For the text-containing cell, return its midpoint in [x, y] coordinate format. 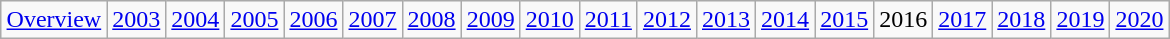
2010 [550, 20]
2009 [490, 20]
2007 [372, 20]
2016 [904, 20]
2014 [786, 20]
2003 [136, 20]
2005 [254, 20]
2006 [314, 20]
2011 [608, 20]
2019 [1080, 20]
2012 [666, 20]
2017 [962, 20]
2015 [844, 20]
Overview [54, 20]
2018 [1022, 20]
2013 [726, 20]
2004 [196, 20]
2008 [432, 20]
2020 [1140, 20]
